Search for the cell housing the specified text and yield its [x, y] center coordinate. 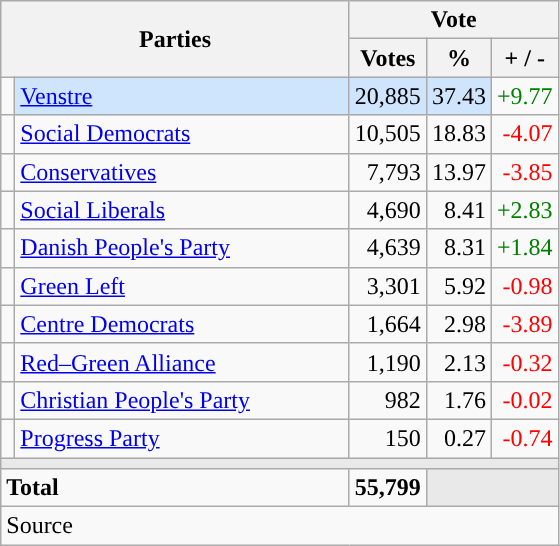
+9.77 [524, 96]
Danish People's Party [182, 248]
3,301 [388, 286]
8.41 [458, 210]
Parties [176, 39]
Social Liberals [182, 210]
-0.74 [524, 438]
Vote [454, 20]
8.31 [458, 248]
5.92 [458, 286]
37.43 [458, 96]
-4.07 [524, 134]
2.98 [458, 324]
20,885 [388, 96]
-0.98 [524, 286]
+2.83 [524, 210]
1,190 [388, 362]
Source [280, 526]
+1.84 [524, 248]
2.13 [458, 362]
Votes [388, 58]
-0.32 [524, 362]
1,664 [388, 324]
Total [176, 488]
0.27 [458, 438]
Social Democrats [182, 134]
-0.02 [524, 400]
1.76 [458, 400]
4,690 [388, 210]
18.83 [458, 134]
-3.89 [524, 324]
Progress Party [182, 438]
55,799 [388, 488]
-3.85 [524, 172]
Conservatives [182, 172]
% [458, 58]
Venstre [182, 96]
Green Left [182, 286]
10,505 [388, 134]
7,793 [388, 172]
4,639 [388, 248]
Red–Green Alliance [182, 362]
982 [388, 400]
150 [388, 438]
+ / - [524, 58]
13.97 [458, 172]
Christian People's Party [182, 400]
Centre Democrats [182, 324]
